Provide the (x, y) coordinate of the cell's center where the given text is located.  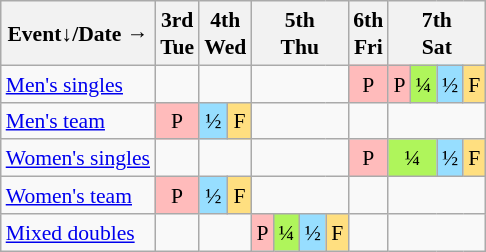
6thFri (368, 33)
4thWed (225, 33)
Men's team (78, 120)
Men's singles (78, 84)
5thThu (300, 33)
7thSat (436, 33)
3rdTue (177, 33)
Mixed doubles (78, 232)
Women's singles (78, 158)
Event↓/Date → (78, 33)
Women's team (78, 194)
